Identify which cell holds the provided text, then report its (x, y) central coordinate. 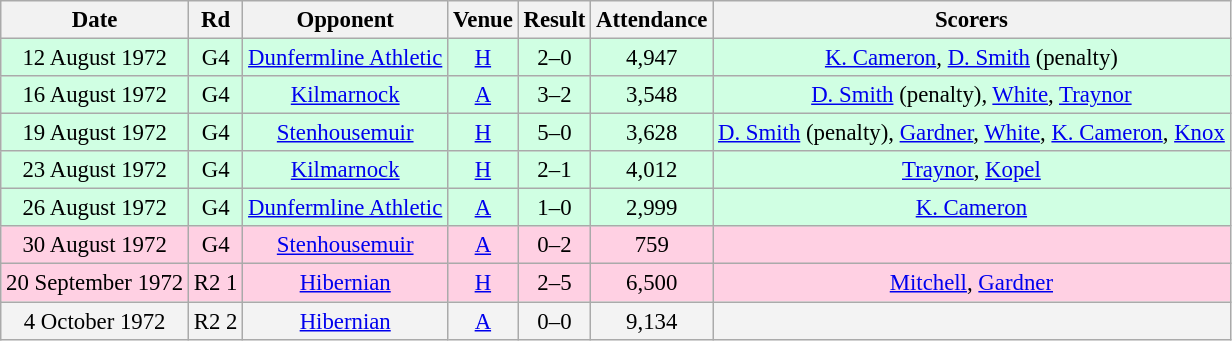
2,999 (652, 208)
R2 1 (216, 283)
3–2 (554, 95)
0–0 (554, 321)
759 (652, 245)
Opponent (346, 20)
9,134 (652, 321)
16 August 1972 (95, 95)
D. Smith (penalty), Gardner, White, K. Cameron, Knox (972, 133)
20 September 1972 (95, 283)
12 August 1972 (95, 58)
2–1 (554, 170)
Rd (216, 20)
3,548 (652, 95)
4 October 1972 (95, 321)
26 August 1972 (95, 208)
Traynor, Kopel (972, 170)
K. Cameron (972, 208)
D. Smith (penalty), White, Traynor (972, 95)
R2 2 (216, 321)
Venue (484, 20)
3,628 (652, 133)
30 August 1972 (95, 245)
Scorers (972, 20)
2–0 (554, 58)
4,947 (652, 58)
2–5 (554, 283)
23 August 1972 (95, 170)
19 August 1972 (95, 133)
0–2 (554, 245)
Mitchell, Gardner (972, 283)
K. Cameron, D. Smith (penalty) (972, 58)
4,012 (652, 170)
Result (554, 20)
5–0 (554, 133)
Attendance (652, 20)
1–0 (554, 208)
Date (95, 20)
6,500 (652, 283)
